Scan for the cell matching the given text and deliver its (X, Y) coordinate at center. 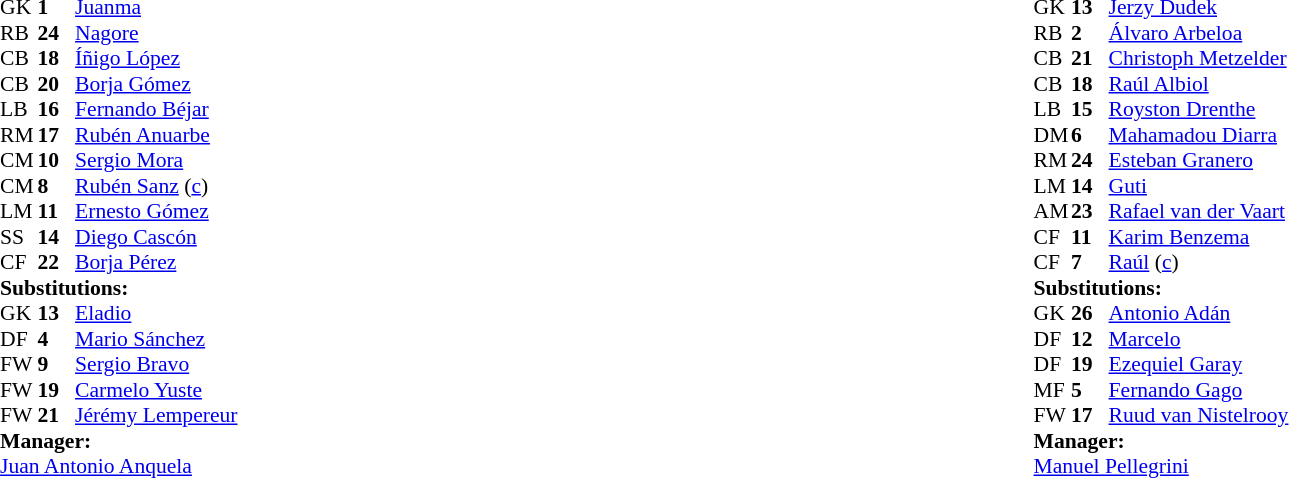
Eladio (156, 313)
Nagore (156, 33)
SS (19, 237)
10 (57, 161)
Sergio Bravo (156, 365)
Carmelo Yuste (156, 390)
Marcelo (1199, 339)
DM (1053, 135)
Esteban Granero (1199, 161)
Raúl Albiol (1199, 84)
Borja Gómez (156, 84)
Ruud van Nistelrooy (1199, 415)
22 (57, 263)
16 (57, 109)
Guti (1199, 186)
Borja Pérez (156, 263)
Rubén Sanz (c) (156, 186)
4 (57, 339)
8 (57, 186)
26 (1090, 313)
Rafael van der Vaart (1199, 211)
Rubén Anuarbe (156, 135)
Fernando Gago (1199, 390)
Christoph Metzelder (1199, 59)
Royston Drenthe (1199, 109)
Karim Benzema (1199, 237)
Mario Sánchez (156, 339)
Raúl (c) (1199, 263)
Fernando Béjar (156, 109)
Mahamadou Diarra (1199, 135)
9 (57, 365)
23 (1090, 211)
7 (1090, 263)
Diego Cascón (156, 237)
AM (1053, 211)
Íñigo López (156, 59)
Álvaro Arbeloa (1199, 33)
12 (1090, 339)
2 (1090, 33)
Jérémy Lempereur (156, 415)
MF (1053, 390)
15 (1090, 109)
Ezequiel Garay (1199, 365)
6 (1090, 135)
Sergio Mora (156, 161)
13 (57, 313)
20 (57, 84)
Antonio Adán (1199, 313)
Ernesto Gómez (156, 211)
5 (1090, 390)
